Return [x, y] of the center of cell containing provided text 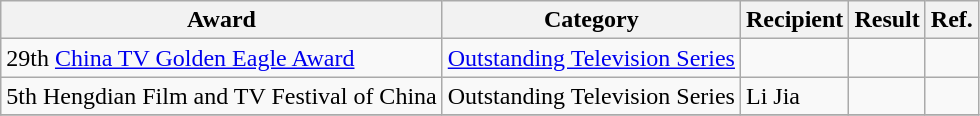
29th China TV Golden Eagle Award [222, 58]
5th Hengdian Film and TV Festival of China [222, 96]
Result [887, 20]
Recipient [794, 20]
Li Jia [794, 96]
Ref. [952, 20]
Award [222, 20]
Category [591, 20]
